Return the [x, y] coordinate for the center point of the cell that contains the specified text.  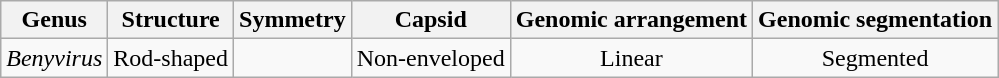
Benyvirus [54, 58]
Linear [631, 58]
Structure [171, 20]
Genus [54, 20]
Rod-shaped [171, 58]
Segmented [876, 58]
Genomic segmentation [876, 20]
Non-enveloped [430, 58]
Genomic arrangement [631, 20]
Capsid [430, 20]
Symmetry [293, 20]
